Search for the cell housing the specified text and yield its (X, Y) center coordinate. 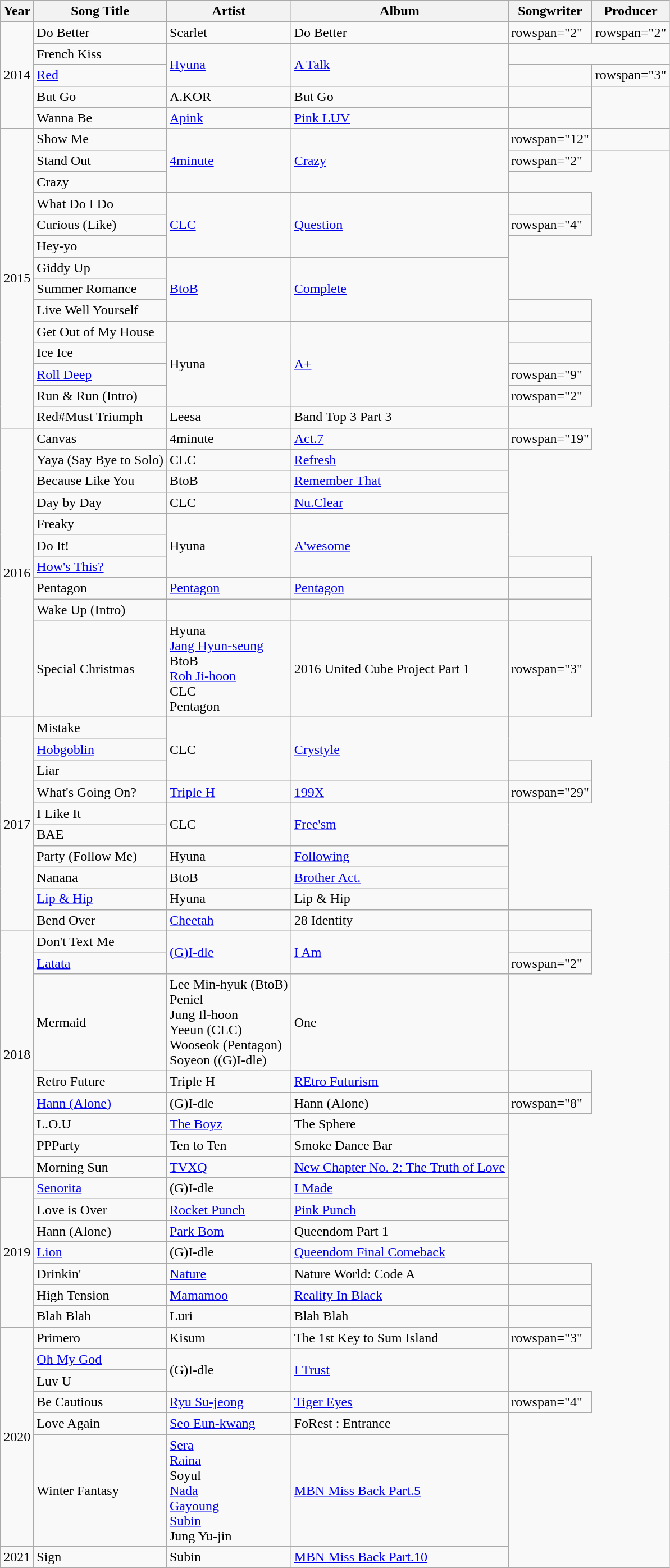
Nature (229, 1274)
How's This? (100, 566)
Leesa (229, 417)
MBN Miss Back Part.10 (400, 1557)
Reality In Black (400, 1295)
One (400, 1022)
2016 (17, 573)
Smoke Dance Bar (400, 1146)
Pink Punch (400, 1210)
rowspan="8" (550, 1103)
rowspan="29" (550, 792)
Love Again (100, 1423)
2021 (17, 1557)
Lee Min-hyuk (BtoB)PenielJung Il-hoonYeeun (CLC)Wooseok (Pentagon)Soyeon ((G)I-dle) (229, 1022)
Song Title (100, 11)
Because Like You (100, 481)
I Am (400, 952)
Drinkin' (100, 1274)
Free'sm (400, 824)
Album (400, 11)
Get Out of My House (100, 332)
Hey-yo (100, 246)
Seo Eun-kwang (229, 1423)
Year (17, 11)
Crystyle (400, 749)
2015 (17, 278)
Following (400, 856)
2016 United Cube Project Part 1 (400, 669)
rowspan="19" (550, 438)
Stand Out (100, 161)
I Made (400, 1188)
Primero (100, 1338)
Act.7 (400, 438)
What Do I Do (100, 203)
The Boyz (229, 1124)
Songwriter (550, 11)
Bend Over (100, 920)
Complete (400, 289)
Do It! (100, 545)
Senorita (100, 1188)
Sign (100, 1557)
Canvas (100, 438)
A Talk (400, 65)
Refresh (400, 460)
I Trust (400, 1370)
Band Top 3 Part 3 (400, 417)
Mistake (100, 728)
Subin (229, 1557)
Scarlet (229, 33)
Oh My God (100, 1359)
Cheetah (229, 920)
Ryu Su-jeong (229, 1402)
FoRest : Entrance (400, 1423)
French Kiss (100, 54)
rowspan="12" (550, 139)
Special Christmas (100, 669)
Question (400, 225)
Lion (100, 1252)
2014 (17, 75)
A'wesome (400, 545)
The Sphere (400, 1124)
Hobgoblin (100, 749)
Mermaid (100, 1022)
Liar (100, 771)
Be Cautious (100, 1402)
Summer Romance (100, 289)
Artist (229, 11)
PPParty (100, 1146)
Luri (229, 1316)
Red (100, 75)
Pink LUV (400, 118)
Wanna Be (100, 118)
Freaky (100, 524)
Nu.Clear (400, 502)
Brother Act. (400, 877)
28 Identity (400, 920)
rowspan="9" (550, 374)
MBN Miss Back Part.5 (400, 1490)
A+ (400, 364)
Don't Text Me (100, 941)
Live Well Yourself (100, 310)
2017 (17, 824)
Love is Over (100, 1210)
Mamamoo (229, 1295)
Run & Run (Intro) (100, 396)
Tiger Eyes (400, 1402)
Park Bom (229, 1231)
The 1st Key to Sum Island (400, 1338)
I Like It (100, 813)
Retro Future (100, 1081)
Wake Up (Intro) (100, 609)
Red#Must Triumph (100, 417)
A.KOR (229, 97)
Yaya (Say Bye to Solo) (100, 460)
2018 (17, 1054)
2020 (17, 1437)
HyunaJang Hyun-seungBtoBRoh Ji-hoonCLCPentagon (229, 669)
Latata (100, 963)
Luv U (100, 1380)
Party (Follow Me) (100, 856)
What's Going On? (100, 792)
Queendom Part 1 (400, 1231)
Winter Fantasy (100, 1490)
Day by Day (100, 502)
Morning Sun (100, 1167)
199X (400, 792)
Nature World: Code A (400, 1274)
REtro Futurism (400, 1081)
Kisum (229, 1338)
Apink (229, 118)
Ice Ice (100, 353)
Rocket Punch (229, 1210)
BAE (100, 835)
SeraRainaSoyulNadaGayoungSubinJung Yu-jin (229, 1490)
Curious (Like) (100, 225)
Queendom Final Comeback (400, 1252)
Giddy Up (100, 268)
Remember That (400, 481)
Producer (631, 11)
Roll Deep (100, 374)
L.O.U (100, 1124)
High Tension (100, 1295)
2019 (17, 1252)
New Chapter No. 2: The Truth of Love (400, 1167)
TVXQ (229, 1167)
Ten to Ten (229, 1146)
Show Me (100, 139)
Nanana (100, 877)
